Scan for the cell matching the given text and deliver its (x, y) coordinate at center. 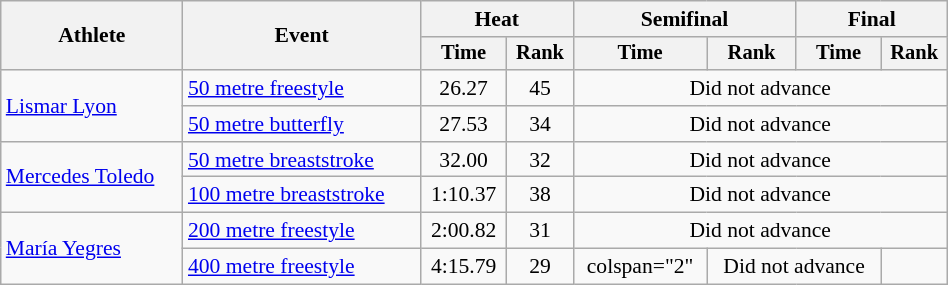
1:10.37 (464, 195)
45 (540, 88)
2:00.82 (464, 231)
50 metre breaststroke (302, 160)
32 (540, 160)
32.00 (464, 160)
Lismar Lyon (92, 106)
38 (540, 195)
29 (540, 267)
4:15.79 (464, 267)
María Yegres (92, 248)
200 metre freestyle (302, 231)
Mercedes Toledo (92, 178)
Heat (496, 19)
Final (872, 19)
27.53 (464, 124)
50 metre butterfly (302, 124)
Semifinal (684, 19)
26.27 (464, 88)
50 metre freestyle (302, 88)
31 (540, 231)
400 metre freestyle (302, 267)
Athlete (92, 36)
Event (302, 36)
34 (540, 124)
100 metre breaststroke (302, 195)
colspan="2" (640, 267)
